Search for the cell housing the specified text and yield its [X, Y] center coordinate. 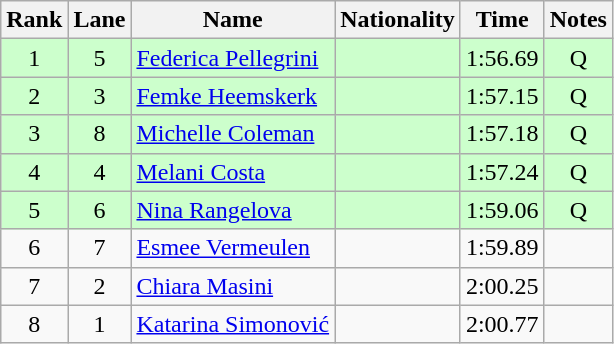
Katarina Simonović [233, 324]
2:00.77 [502, 324]
Notes [578, 20]
1:57.15 [502, 96]
1:57.18 [502, 134]
Rank [34, 20]
Federica Pellegrini [233, 58]
Michelle Coleman [233, 134]
Name [233, 20]
Esmee Vermeulen [233, 248]
Femke Heemskerk [233, 96]
Nina Rangelova [233, 210]
Lane [100, 20]
Time [502, 20]
Chiara Masini [233, 286]
1:59.89 [502, 248]
Nationality [398, 20]
Melani Costa [233, 172]
1:59.06 [502, 210]
1:57.24 [502, 172]
1:56.69 [502, 58]
2:00.25 [502, 286]
